Search for the cell housing the specified text and yield its [x, y] center coordinate. 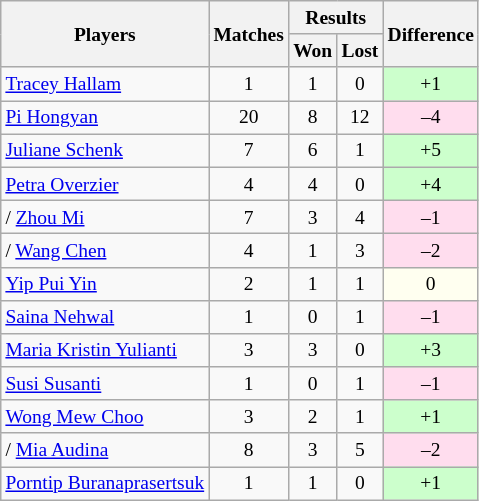
+5 [431, 150]
Players [105, 34]
Difference [431, 34]
Susi Susanti [105, 384]
Pi Hongyan [105, 118]
/ Zhou Mi [105, 216]
/ Mia Audina [105, 450]
Saina Nehwal [105, 316]
–4 [431, 118]
+3 [431, 350]
Juliane Schenk [105, 150]
Lost [360, 50]
Maria Kristin Yulianti [105, 350]
/ Wang Chen [105, 250]
12 [360, 118]
Results [335, 18]
Matches [249, 34]
+4 [431, 184]
Wong Mew Choo [105, 416]
6 [312, 150]
Yip Pui Yin [105, 284]
20 [249, 118]
Porntip Buranaprasertsuk [105, 484]
Petra Overzier [105, 184]
Tracey Hallam [105, 84]
Won [312, 50]
5 [360, 450]
